Identify which cell holds the provided text, then report its [X, Y] central coordinate. 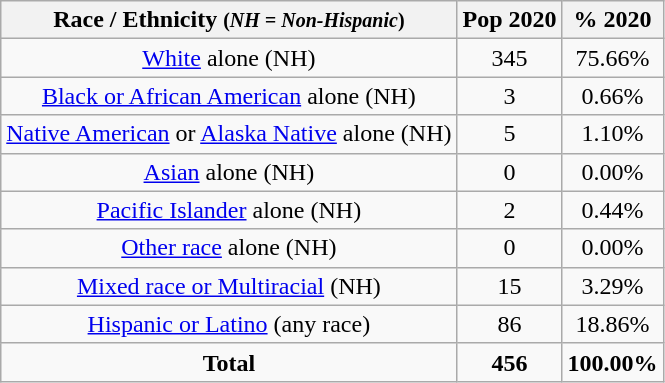
345 [510, 58]
3.29% [612, 286]
Total [229, 362]
Native American or Alaska Native alone (NH) [229, 134]
Mixed race or Multiracial (NH) [229, 286]
Other race alone (NH) [229, 248]
0.66% [612, 96]
3 [510, 96]
18.86% [612, 324]
Pop 2020 [510, 20]
100.00% [612, 362]
86 [510, 324]
Black or African American alone (NH) [229, 96]
2 [510, 210]
Pacific Islander alone (NH) [229, 210]
Asian alone (NH) [229, 172]
0.44% [612, 210]
White alone (NH) [229, 58]
5 [510, 134]
% 2020 [612, 20]
1.10% [612, 134]
Hispanic or Latino (any race) [229, 324]
15 [510, 286]
75.66% [612, 58]
456 [510, 362]
Race / Ethnicity (NH = Non-Hispanic) [229, 20]
